Determine the (X, Y) coordinate at the center of the cell enclosing the given text.  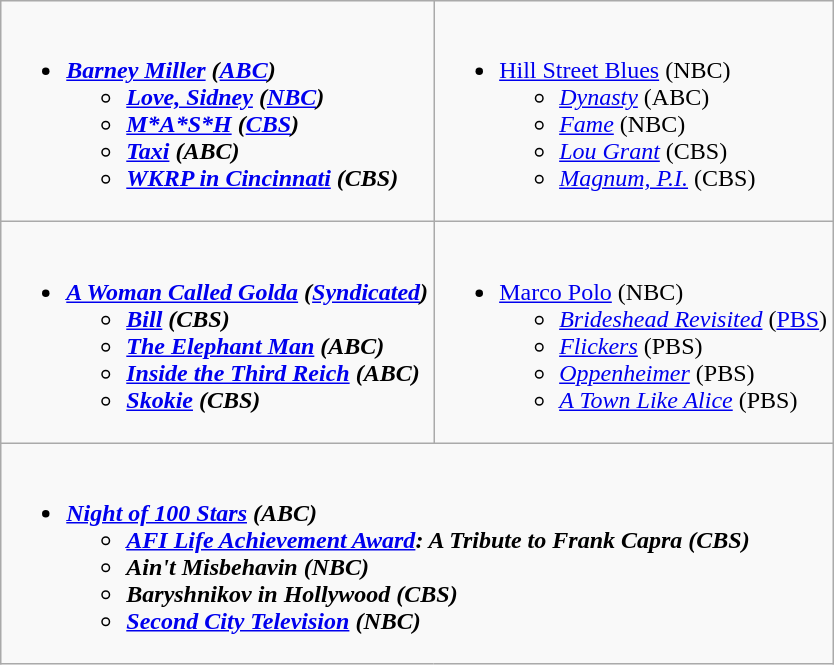
Barney Miller (ABC)Love, Sidney (NBC)M*A*S*H (CBS)Taxi (ABC)WKRP in Cincinnati (CBS) (218, 112)
A Woman Called Golda (Syndicated)Bill (CBS)The Elephant Man (ABC)Inside the Third Reich (ABC)Skokie (CBS) (218, 332)
Hill Street Blues (NBC)Dynasty (ABC)Fame (NBC)Lou Grant (CBS)Magnum, P.I. (CBS) (634, 112)
Marco Polo (NBC)Brideshead Revisited (PBS)Flickers (PBS)Oppenheimer (PBS)A Town Like Alice (PBS) (634, 332)
